For the text-containing cell, return its midpoint in (x, y) coordinate format. 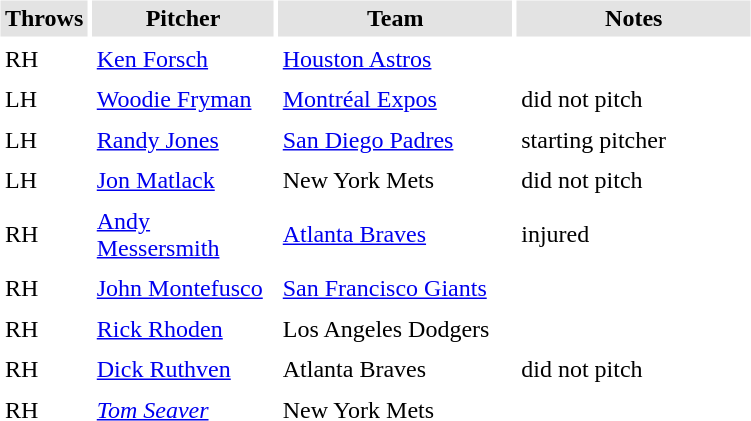
Rick Rhoden (183, 329)
San Diego Padres (395, 140)
Houston Astros (395, 59)
Ken Forsch (183, 59)
Woodie Fryman (183, 100)
injured (634, 234)
Pitcher (183, 18)
Andy Messersmith (183, 234)
John Montefusco (183, 288)
San Francisco Giants (395, 288)
Los Angeles Dodgers (395, 329)
Team (395, 18)
Notes (634, 18)
Montréal Expos (395, 100)
Throws (44, 18)
Jon Matlack (183, 180)
Randy Jones (183, 140)
Dick Ruthven (183, 370)
starting pitcher (634, 140)
New York Mets (395, 180)
